Provide the [X, Y] coordinate of the cell's center where the given text is located.  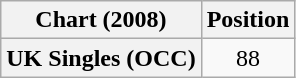
UK Singles (OCC) [101, 58]
Chart (2008) [101, 20]
88 [248, 58]
Position [248, 20]
